Output the (X, Y) coordinate of the center of the cell containing the given text.  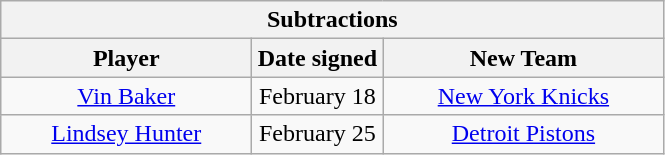
Lindsey Hunter (126, 134)
New York Knicks (524, 96)
New Team (524, 58)
Player (126, 58)
February 18 (318, 96)
Detroit Pistons (524, 134)
Vin Baker (126, 96)
February 25 (318, 134)
Date signed (318, 58)
Subtractions (332, 20)
